Scan for the cell matching the given text and deliver its (x, y) coordinate at center. 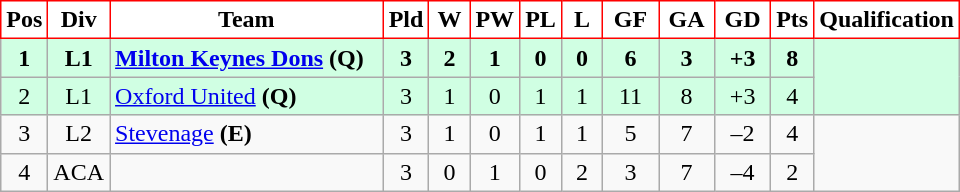
GA (687, 20)
GF (630, 20)
ACA (79, 172)
Team (247, 20)
6 (630, 58)
–4 (743, 172)
Milton Keynes Dons (Q) (247, 58)
–2 (743, 134)
Pld (406, 20)
11 (630, 96)
PW (495, 20)
Qualification (887, 20)
Oxford United (Q) (247, 96)
Pts (792, 20)
Pos (24, 20)
L2 (79, 134)
W (450, 20)
GD (743, 20)
Div (79, 20)
L (582, 20)
5 (630, 134)
PL (541, 20)
Stevenage (E) (247, 134)
